Output the [X, Y] coordinate of the center of the cell containing the given text.  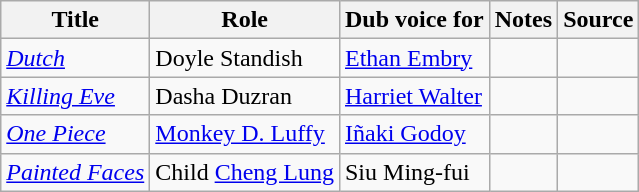
Killing Eve [76, 96]
Title [76, 20]
Role [245, 20]
Siu Ming-fui [414, 172]
Ethan Embry [414, 58]
Monkey D. Luffy [245, 134]
One Piece [76, 134]
Iñaki Godoy [414, 134]
Doyle Standish [245, 58]
Dutch [76, 58]
Harriet Walter [414, 96]
Source [598, 20]
Dub voice for [414, 20]
Notes [523, 20]
Child Cheng Lung [245, 172]
Painted Faces [76, 172]
Dasha Duzran [245, 96]
